Provide the [x, y] coordinate of the cell's center where the given text is located.  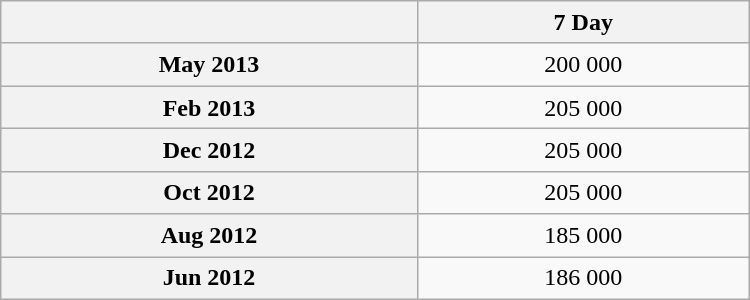
7 Day [583, 22]
Dec 2012 [209, 150]
186 000 [583, 278]
200 000 [583, 64]
May 2013 [209, 64]
Feb 2013 [209, 108]
185 000 [583, 236]
Jun 2012 [209, 278]
Aug 2012 [209, 236]
Oct 2012 [209, 192]
